Extract the (X, Y) coordinate from the center of the cell holding the provided text.  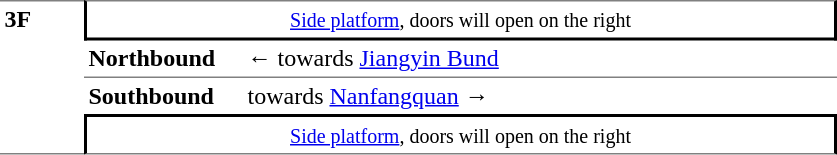
3F (42, 77)
Southbound (164, 96)
← towards Jiangyin Bund (540, 59)
towards Nanfangquan → (540, 96)
Northbound (164, 59)
